Search for the cell housing the specified text and yield its [x, y] center coordinate. 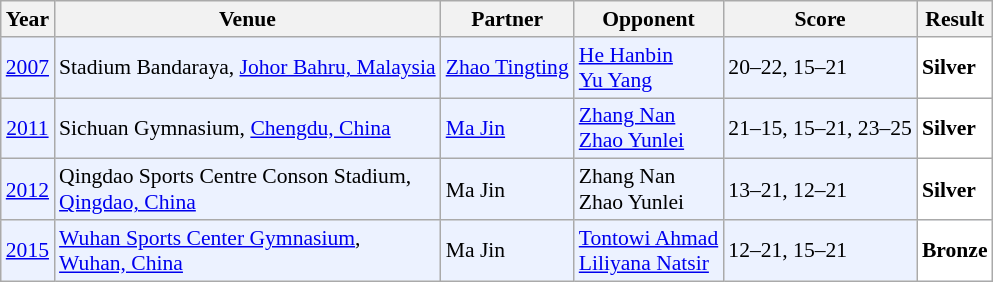
2011 [28, 128]
Year [28, 19]
Opponent [649, 19]
20–22, 15–21 [820, 68]
Qingdao Sports Centre Conson Stadium,Qingdao, China [248, 190]
Bronze [955, 250]
2012 [28, 190]
13–21, 12–21 [820, 190]
2007 [28, 68]
Partner [508, 19]
Venue [248, 19]
Result [955, 19]
21–15, 15–21, 23–25 [820, 128]
Wuhan Sports Center Gymnasium,Wuhan, China [248, 250]
Score [820, 19]
12–21, 15–21 [820, 250]
2015 [28, 250]
Sichuan Gymnasium, Chengdu, China [248, 128]
He Hanbin Yu Yang [649, 68]
Zhao Tingting [508, 68]
Stadium Bandaraya, Johor Bahru, Malaysia [248, 68]
Tontowi Ahmad Liliyana Natsir [649, 250]
